Return [X, Y] of the center of cell containing provided text 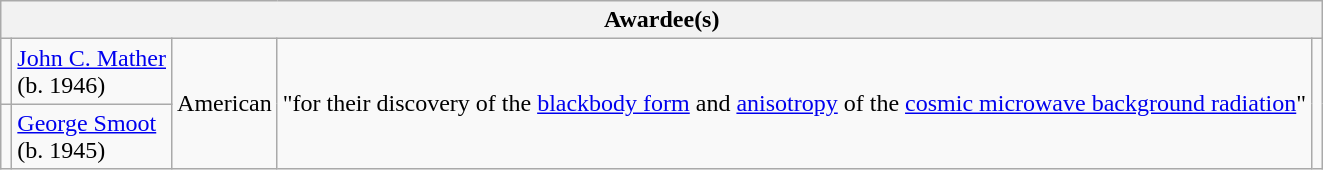
George Smoot(b. 1945) [92, 136]
John C. Mather(b. 1946) [92, 72]
"for their discovery of the blackbody form and anisotropy of the cosmic microwave background radiation" [794, 104]
Awardee(s) [662, 20]
American [225, 104]
